Scan for the cell matching the given text and deliver its (X, Y) coordinate at center. 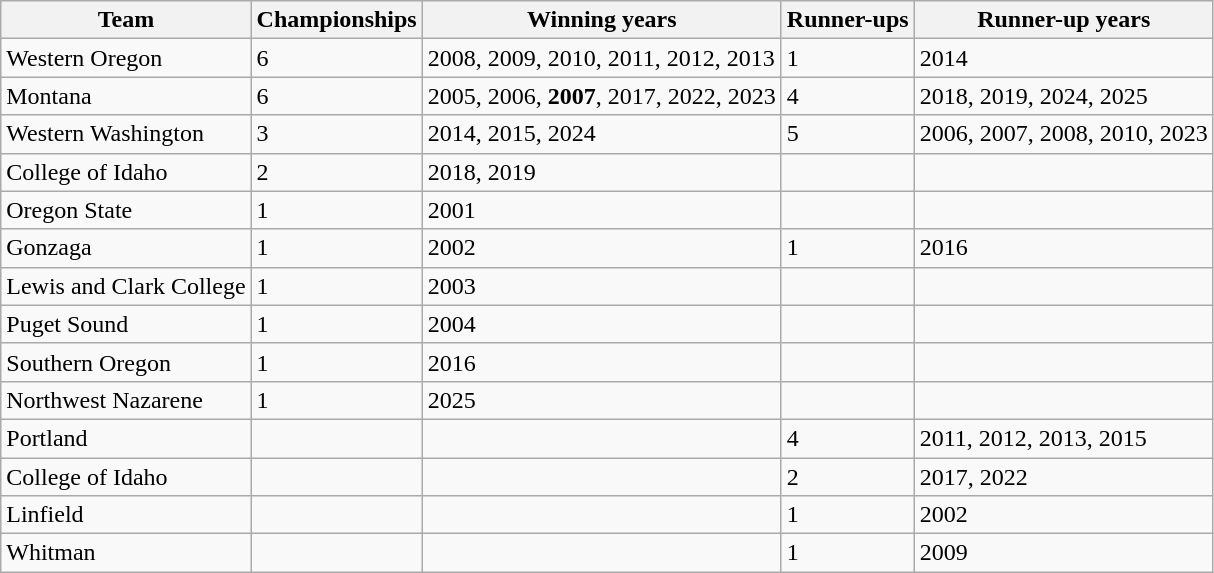
2008, 2009, 2010, 2011, 2012, 2013 (602, 58)
Western Washington (126, 134)
2001 (602, 210)
Montana (126, 96)
Runner-ups (848, 20)
2003 (602, 286)
2014 (1064, 58)
Gonzaga (126, 248)
Portland (126, 438)
2014, 2015, 2024 (602, 134)
2009 (1064, 553)
2006, 2007, 2008, 2010, 2023 (1064, 134)
5 (848, 134)
Championships (336, 20)
Team (126, 20)
2005, 2006, 2007, 2017, 2022, 2023 (602, 96)
3 (336, 134)
2004 (602, 324)
Western Oregon (126, 58)
Oregon State (126, 210)
2018, 2019 (602, 172)
Lewis and Clark College (126, 286)
Southern Oregon (126, 362)
2011, 2012, 2013, 2015 (1064, 438)
Whitman (126, 553)
Linfield (126, 515)
Winning years (602, 20)
2017, 2022 (1064, 477)
Puget Sound (126, 324)
Runner-up years (1064, 20)
2025 (602, 400)
2018, 2019, 2024, 2025 (1064, 96)
Northwest Nazarene (126, 400)
